Scan for the cell matching the given text and deliver its [X, Y] coordinate at center. 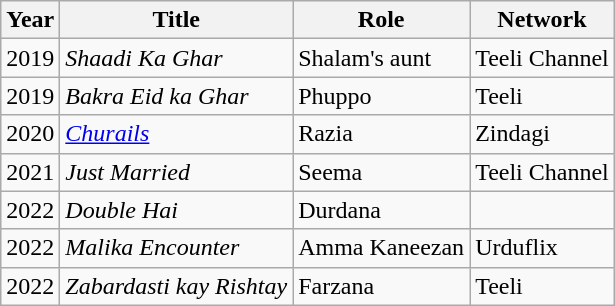
Double Hai [176, 210]
Seema [382, 172]
Title [176, 20]
Churails [176, 134]
Zabardasti kay Rishtay [176, 286]
Amma Kaneezan [382, 248]
Year [30, 20]
Malika Encounter [176, 248]
Shalam's aunt [382, 58]
Shaadi Ka Ghar [176, 58]
Razia [382, 134]
Zindagi [542, 134]
Role [382, 20]
2021 [30, 172]
Urduflix [542, 248]
2020 [30, 134]
Farzana [382, 286]
Durdana [382, 210]
Network [542, 20]
Just Married [176, 172]
Bakra Eid ka Ghar [176, 96]
Phuppo [382, 96]
